Output the [x, y] coordinate of the center of the cell containing the given text.  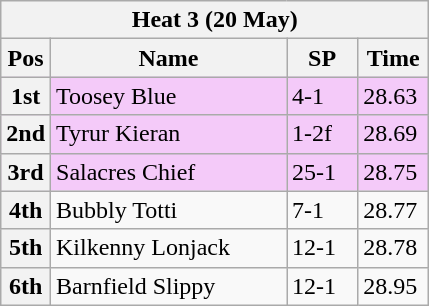
28.69 [394, 134]
SP [322, 58]
Kilkenny Lonjack [169, 248]
Heat 3 (20 May) [215, 20]
28.78 [394, 248]
28.75 [394, 172]
28.95 [394, 286]
Barnfield Slippy [169, 286]
28.77 [394, 210]
6th [26, 286]
Tyrur Kieran [169, 134]
Bubbly Totti [169, 210]
Name [169, 58]
4-1 [322, 96]
3rd [26, 172]
Toosey Blue [169, 96]
25-1 [322, 172]
7-1 [322, 210]
2nd [26, 134]
Salacres Chief [169, 172]
1-2f [322, 134]
1st [26, 96]
Time [394, 58]
Pos [26, 58]
5th [26, 248]
28.63 [394, 96]
4th [26, 210]
